Output the [X, Y] coordinate of the center of the cell containing the given text.  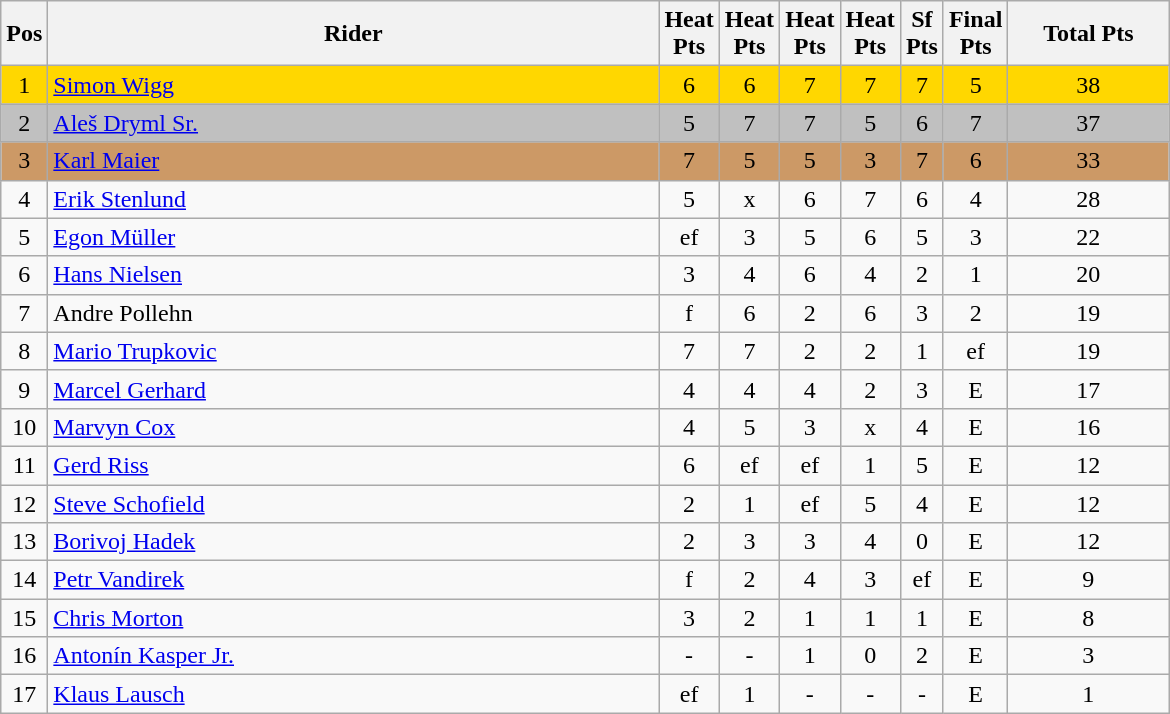
Karl Maier [354, 161]
Erik Stenlund [354, 199]
Klaus Lausch [354, 694]
Simon Wigg [354, 85]
38 [1088, 85]
10 [24, 427]
20 [1088, 275]
Andre Pollehn [354, 313]
15 [24, 618]
Pos [24, 34]
Aleš Dryml Sr. [354, 123]
Gerd Riss [354, 465]
Total Pts [1088, 34]
Steve Schofield [354, 503]
14 [24, 580]
28 [1088, 199]
11 [24, 465]
33 [1088, 161]
Borivoj Hadek [354, 542]
Hans Nielsen [354, 275]
22 [1088, 237]
Marvyn Cox [354, 427]
Petr Vandirek [354, 580]
37 [1088, 123]
Final Pts [975, 34]
Mario Trupkovic [354, 351]
Sf Pts [922, 34]
13 [24, 542]
Egon Müller [354, 237]
Antonín Kasper Jr. [354, 656]
Marcel Gerhard [354, 389]
Chris Morton [354, 618]
Rider [354, 34]
